Return the (x, y) coordinate for the center point of the cell that contains the specified text.  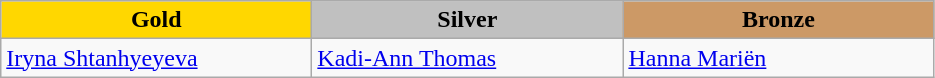
Bronze (778, 20)
Hanna Mariën (778, 58)
Kadi-Ann Thomas (468, 58)
Iryna Shtanhyeyeva (156, 58)
Silver (468, 20)
Gold (156, 20)
